Extract the (x, y) coordinate from the center of the cell holding the provided text.  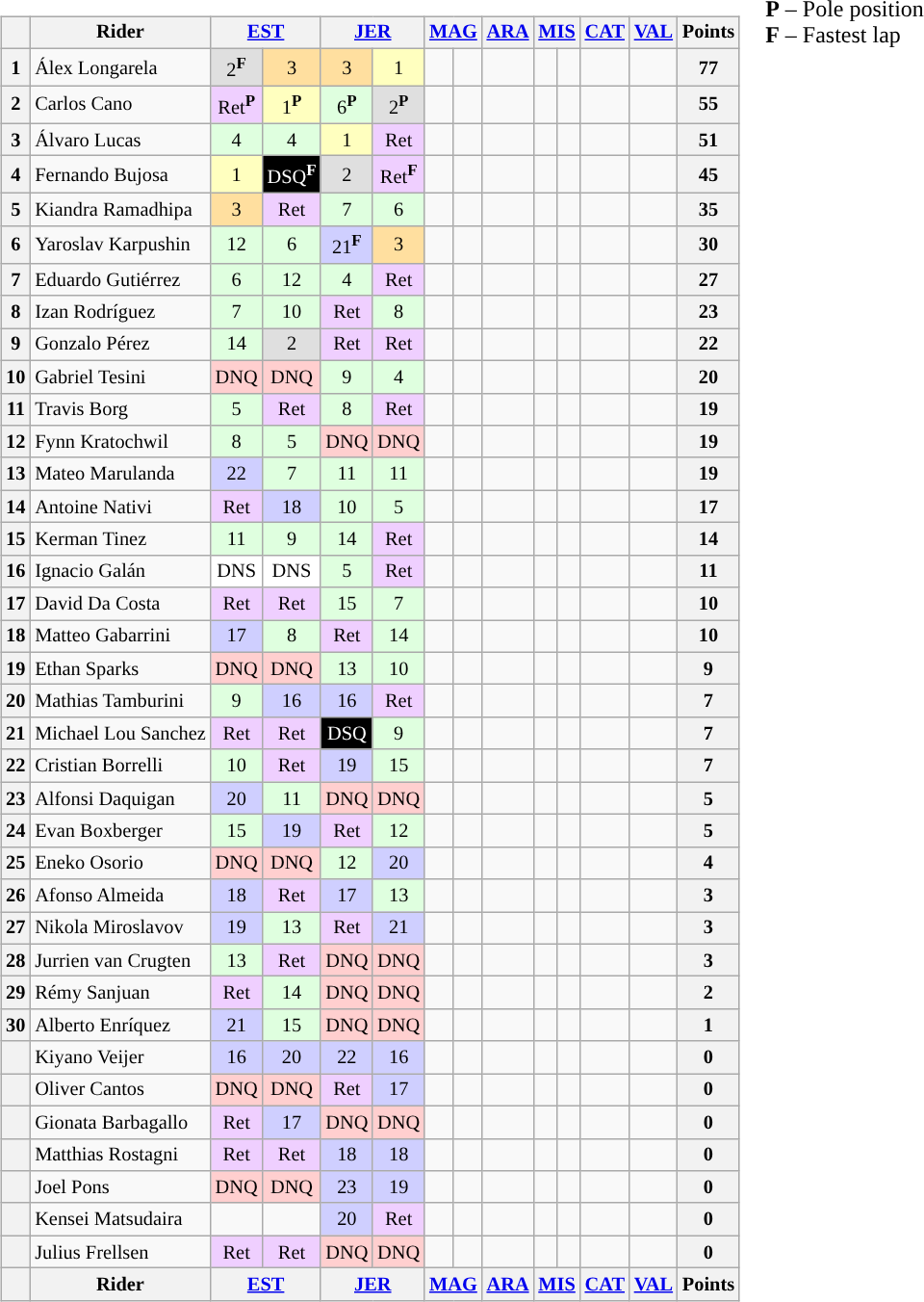
24 (15, 831)
29 (15, 993)
51 (708, 140)
DSQ (346, 734)
Carlos Cano (119, 104)
Ethan Sparks (119, 668)
Mathias Tamburini (119, 701)
Gonzalo Pérez (119, 345)
DSQF (293, 175)
Afonso Almeida (119, 896)
Nikola Miroslavov (119, 928)
Julius Frellsen (119, 1252)
45 (708, 175)
Gionata Barbagallo (119, 1122)
Evan Boxberger (119, 831)
David Da Costa (119, 604)
2P (398, 104)
2F (237, 67)
Fynn Kratochwil (119, 442)
35 (708, 210)
Matteo Gabarrini (119, 637)
Izan Rodríguez (119, 312)
28 (15, 960)
Mateo Marulanda (119, 474)
6P (346, 104)
Matthias Rostagni (119, 1155)
Ignacio Galán (119, 571)
Eduardo Gutiérrez (119, 279)
Yaroslav Karpushin (119, 245)
Oliver Cantos (119, 1090)
Álvaro Lucas (119, 140)
Rémy Sanjuan (119, 993)
Alfonsi Daquigan (119, 798)
Kensei Matsudaira (119, 1219)
Gabriel Tesini (119, 377)
Kiyano Veijer (119, 1057)
RetF (398, 175)
25 (15, 863)
Álex Longarela (119, 67)
Kiandra Ramadhipa (119, 210)
Michael Lou Sanchez (119, 734)
55 (708, 104)
Travis Borg (119, 409)
77 (708, 67)
Joel Pons (119, 1187)
Fernando Bujosa (119, 175)
Antoine Nativi (119, 507)
1P (293, 104)
21F (346, 245)
Eneko Osorio (119, 863)
Jurrien van Crugten (119, 960)
Kerman Tinez (119, 539)
Cristian Borrelli (119, 766)
26 (15, 896)
Alberto Enríquez (119, 1026)
RetP (237, 104)
